Return (X, Y) of the center of cell containing provided text 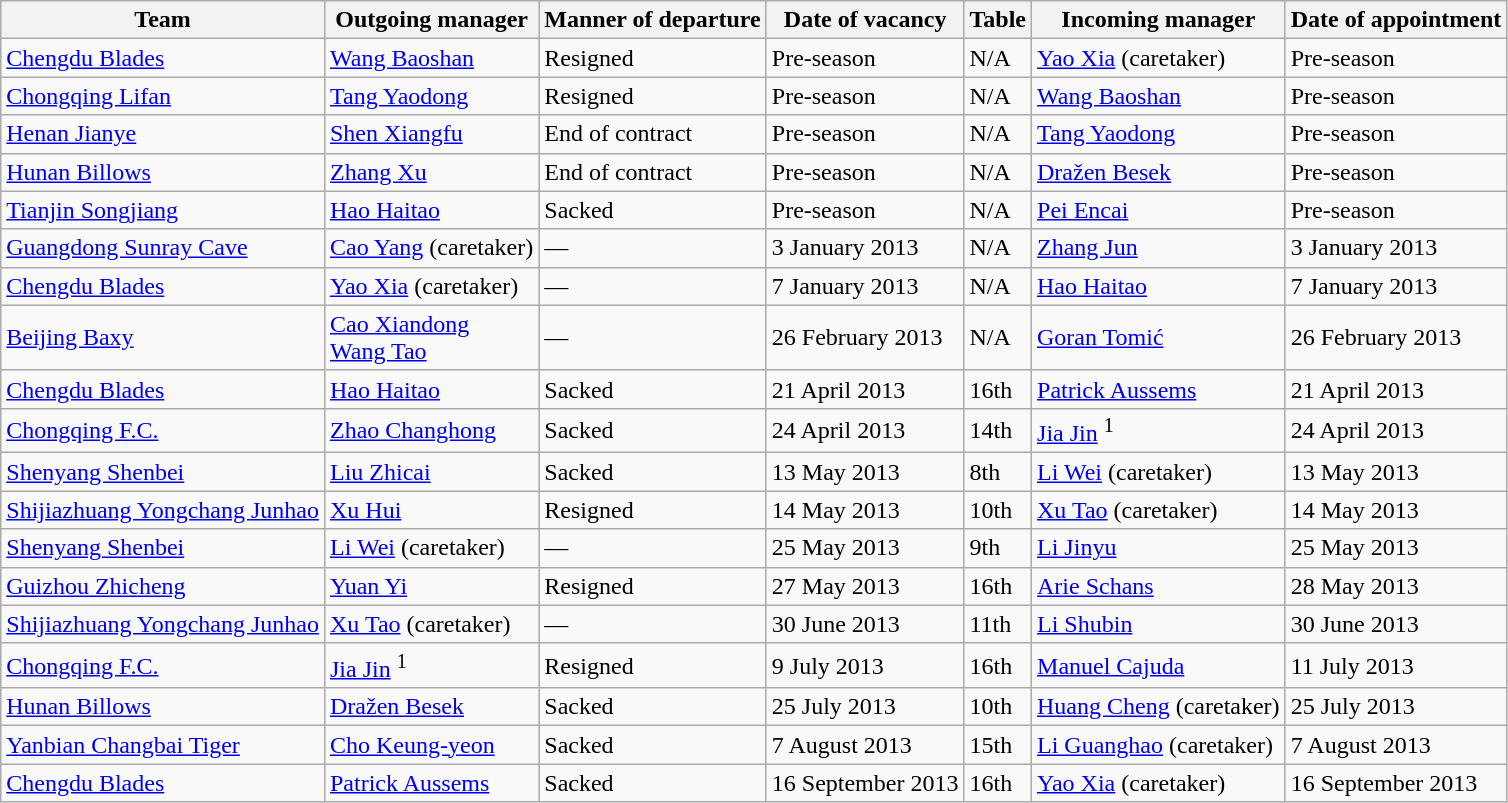
Yanbian Changbai Tiger (163, 745)
Arie Schans (1159, 586)
Cao Yang (caretaker) (431, 248)
Guizhou Zhicheng (163, 586)
Li Jinyu (1159, 548)
11th (998, 624)
Goran Tomić (1159, 338)
Manuel Cajuda (1159, 666)
28 May 2013 (1396, 586)
Team (163, 20)
Cao Xiandong Wang Tao (431, 338)
Cho Keung-yeon (431, 745)
Zhang Xu (431, 172)
15th (998, 745)
Table (998, 20)
Chongqing Lifan (163, 96)
Shen Xiangfu (431, 134)
8th (998, 472)
Manner of departure (652, 20)
Date of appointment (1396, 20)
Li Shubin (1159, 624)
Henan Jianye (163, 134)
Guangdong Sunray Cave (163, 248)
Liu Zhicai (431, 472)
Yuan Yi (431, 586)
Xu Hui (431, 510)
Beijing Baxy (163, 338)
Zhang Jun (1159, 248)
Incoming manager (1159, 20)
Outgoing manager (431, 20)
Zhao Changhong (431, 430)
27 May 2013 (865, 586)
9 July 2013 (865, 666)
9th (998, 548)
Huang Cheng (caretaker) (1159, 707)
Date of vacancy (865, 20)
14th (998, 430)
11 July 2013 (1396, 666)
Li Guanghao (caretaker) (1159, 745)
Pei Encai (1159, 210)
Tianjin Songjiang (163, 210)
